Pinpoint the cell where the given text exists, returning its (x, y) midpoint coordinate. 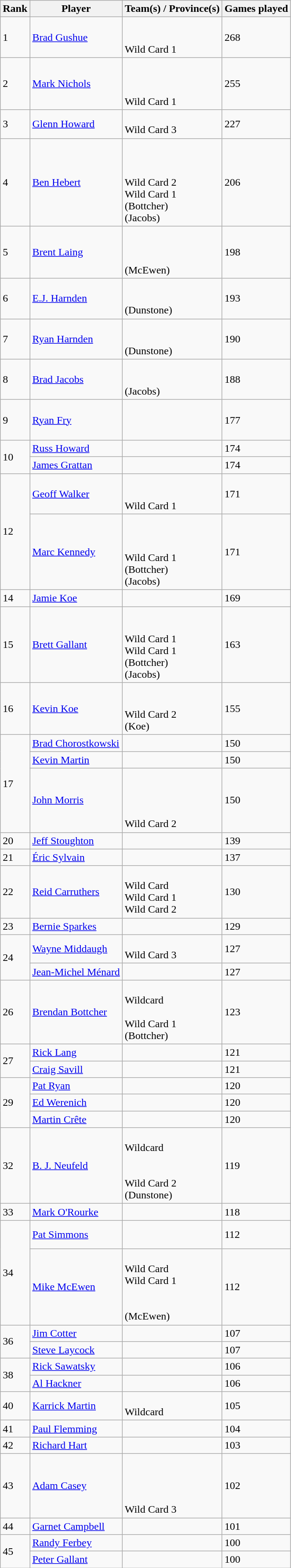
Adam Casey (76, 1485)
Ben Hebert (76, 182)
34 (15, 1273)
102 (256, 1485)
103 (256, 1445)
129 (256, 926)
255 (256, 83)
163 (256, 644)
Garnet Campbell (76, 1526)
Wild Card 1 (Bottcher) (Jacobs) (172, 552)
16 (15, 708)
(McEwen) (172, 252)
118 (256, 1212)
Mark Nichols (76, 83)
137 (256, 857)
17 (15, 784)
Brendan Bottcher (76, 1012)
Jamie Koe (76, 598)
Wild Card Wild Card 1 (McEwen) (172, 1287)
169 (256, 598)
Jean-Michel Ménard (76, 971)
101 (256, 1526)
41 (15, 1428)
206 (256, 182)
(Jacobs) (172, 379)
Wayne Middaugh (76, 949)
Kevin Koe (76, 708)
38 (15, 1375)
Ryan Fry (76, 420)
33 (15, 1212)
14 (15, 598)
104 (256, 1428)
James Grattan (76, 465)
21 (15, 857)
Russ Howard (76, 448)
3 (15, 124)
12 (15, 531)
E.J. Harnden (76, 298)
Peter Gallant (76, 1560)
20 (15, 841)
Wild Card 1 Wild Card 1 (Bottcher) (Jacobs) (172, 644)
Games played (256, 9)
9 (15, 420)
27 (15, 1061)
6 (15, 298)
Éric Sylvain (76, 857)
155 (256, 708)
Pat Simmons (76, 1234)
Wildcard Wild Card 1 (Bottcher) (172, 1012)
4 (15, 182)
Brad Chorostkowski (76, 743)
2 (15, 83)
42 (15, 1445)
177 (256, 420)
B. J. Neufeld (76, 1166)
Rick Sawatsky (76, 1367)
123 (256, 1012)
Brett Gallant (76, 644)
Bernie Sparkes (76, 926)
32 (15, 1166)
Wildcard Wild Card 2 (Dunstone) (172, 1166)
Al Hackner (76, 1383)
Jeff Stoughton (76, 841)
24 (15, 957)
227 (256, 124)
190 (256, 339)
Richard Hart (76, 1445)
1 (15, 37)
23 (15, 926)
36 (15, 1341)
Karrick Martin (76, 1406)
Team(s) / Province(s) (172, 9)
Wild Card 2 Wild Card 1 (Bottcher) (Jacobs) (172, 182)
44 (15, 1526)
Jim Cotter (76, 1333)
198 (256, 252)
Wild Card 2 (Koe) (172, 708)
Ryan Harnden (76, 339)
Brad Jacobs (76, 379)
Glenn Howard (76, 124)
15 (15, 644)
Geoff Walker (76, 493)
Craig Savill (76, 1069)
130 (256, 892)
Wild Card Wild Card 1 Wild Card 2 (172, 892)
Ed Werenich (76, 1103)
45 (15, 1551)
139 (256, 841)
Steve Laycock (76, 1350)
Martin Crête (76, 1119)
43 (15, 1485)
Wild Card 2 (172, 800)
Marc Kennedy (76, 552)
Player (76, 9)
Kevin Martin (76, 760)
Randy Ferbey (76, 1543)
8 (15, 379)
5 (15, 252)
Mark O'Rourke (76, 1212)
Brad Gushue (76, 37)
Reid Carruthers (76, 892)
188 (256, 379)
7 (15, 339)
John Morris (76, 800)
105 (256, 1406)
Pat Ryan (76, 1086)
Paul Flemming (76, 1428)
29 (15, 1103)
119 (256, 1166)
193 (256, 298)
Rank (15, 9)
Rick Lang (76, 1052)
40 (15, 1406)
268 (256, 37)
22 (15, 892)
26 (15, 1012)
Wildcard (172, 1406)
10 (15, 457)
Mike McEwen (76, 1287)
Brent Laing (76, 252)
